From the cell containing the given text, extract its center point as (x, y) coordinate. 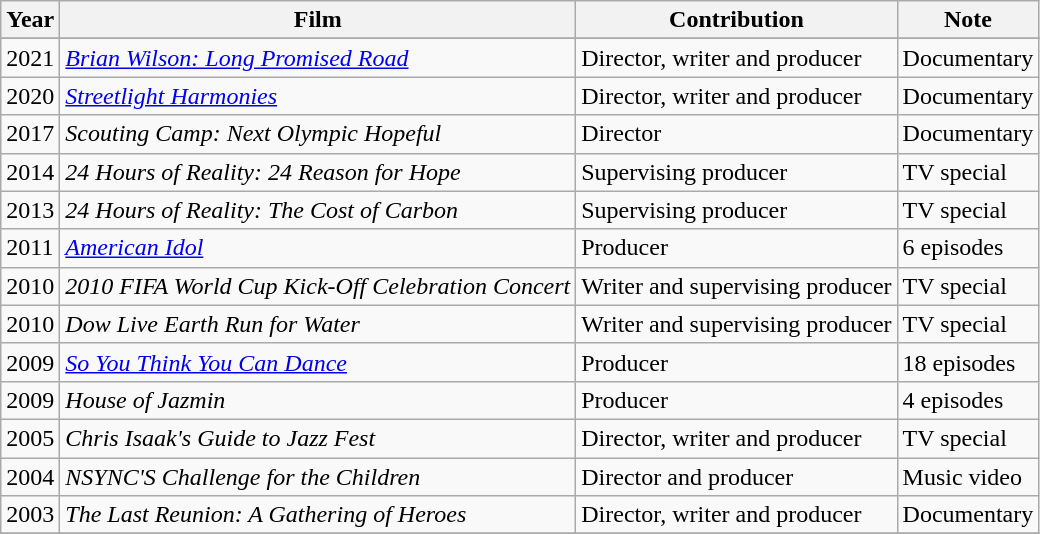
Chris Isaak's Guide to Jazz Fest (318, 438)
6 episodes (968, 248)
House of Jazmin (318, 400)
Scouting Camp: Next Olympic Hopeful (318, 134)
The Last Reunion: A Gathering of Heroes (318, 515)
So You Think You Can Dance (318, 362)
Year (30, 20)
24 Hours of Reality: The Cost of Carbon (318, 210)
2014 (30, 172)
2005 (30, 438)
Film (318, 20)
2011 (30, 248)
Brian Wilson: Long Promised Road (318, 58)
2003 (30, 515)
American Idol (318, 248)
18 episodes (968, 362)
2010 FIFA World Cup Kick-Off Celebration Concert (318, 286)
Streetlight Harmonies (318, 96)
2004 (30, 477)
Director (736, 134)
2021 (30, 58)
2013 (30, 210)
Music video (968, 477)
Dow Live Earth Run for Water (318, 324)
24 Hours of Reality: 24 Reason for Hope (318, 172)
2017 (30, 134)
4 episodes (968, 400)
NSYNC'S Challenge for the Children (318, 477)
Note (968, 20)
Director and producer (736, 477)
Contribution (736, 20)
2020 (30, 96)
